Scan for the cell matching the given text and deliver its (X, Y) coordinate at center. 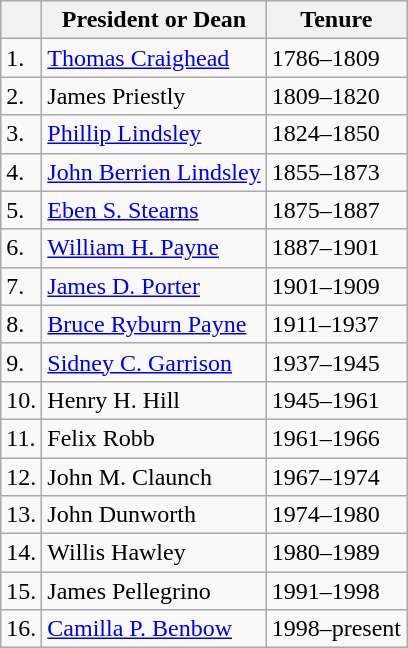
Phillip Lindsley (154, 134)
John Dunworth (154, 515)
1901–1909 (336, 286)
Sidney C. Garrison (154, 362)
1945–1961 (336, 400)
8. (22, 324)
1. (22, 58)
1875–1887 (336, 210)
1911–1937 (336, 324)
James D. Porter (154, 286)
1991–1998 (336, 591)
3. (22, 134)
1967–1974 (336, 477)
12. (22, 477)
Tenure (336, 20)
Felix Robb (154, 438)
James Pellegrino (154, 591)
1786–1809 (336, 58)
1824–1850 (336, 134)
John M. Claunch (154, 477)
1961–1966 (336, 438)
2. (22, 96)
1855–1873 (336, 172)
President or Dean (154, 20)
Camilla P. Benbow (154, 629)
1980–1989 (336, 553)
1998–present (336, 629)
Bruce Ryburn Payne (154, 324)
1937–1945 (336, 362)
Willis Hawley (154, 553)
10. (22, 400)
1809–1820 (336, 96)
James Priestly (154, 96)
John Berrien Lindsley (154, 172)
15. (22, 591)
Henry H. Hill (154, 400)
5. (22, 210)
Eben S. Stearns (154, 210)
16. (22, 629)
14. (22, 553)
11. (22, 438)
13. (22, 515)
4. (22, 172)
Thomas Craighead (154, 58)
6. (22, 248)
7. (22, 286)
1887–1901 (336, 248)
9. (22, 362)
William H. Payne (154, 248)
1974–1980 (336, 515)
